Find where the given text appears and provide that cell's center as (X, Y) coordinate. 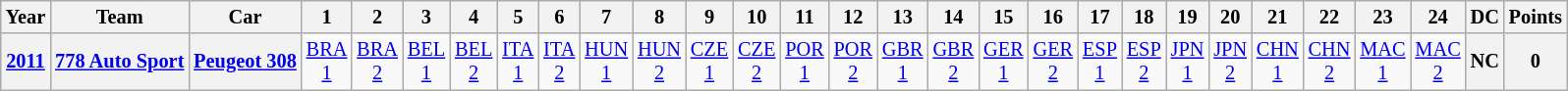
POR2 (853, 62)
13 (903, 17)
5 (518, 17)
Team (120, 17)
CZE2 (756, 62)
22 (1330, 17)
CHN2 (1330, 62)
JPN1 (1188, 62)
JPN2 (1230, 62)
CZE1 (709, 62)
BRA1 (327, 62)
19 (1188, 17)
BEL1 (426, 62)
GBR1 (903, 62)
4 (474, 17)
POR1 (804, 62)
HUN1 (606, 62)
21 (1277, 17)
15 (1003, 17)
778 Auto Sport (120, 62)
23 (1382, 17)
HUN2 (659, 62)
11 (804, 17)
6 (559, 17)
CHN1 (1277, 62)
9 (709, 17)
14 (954, 17)
Points (1536, 17)
10 (756, 17)
3 (426, 17)
16 (1053, 17)
GER2 (1053, 62)
MAC1 (1382, 62)
ESP2 (1144, 62)
7 (606, 17)
2 (377, 17)
GBR2 (954, 62)
12 (853, 17)
24 (1438, 17)
Car (245, 17)
GER1 (1003, 62)
ITA2 (559, 62)
MAC2 (1438, 62)
ESP1 (1100, 62)
0 (1536, 62)
DC (1485, 17)
18 (1144, 17)
8 (659, 17)
20 (1230, 17)
BEL2 (474, 62)
1 (327, 17)
BRA2 (377, 62)
17 (1100, 17)
Peugeot 308 (245, 62)
NC (1485, 62)
2011 (26, 62)
ITA1 (518, 62)
Year (26, 17)
